Provide the [X, Y] coordinate of the cell's center where the given text is located.  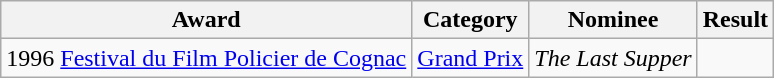
1996 Festival du Film Policier de Cognac [206, 58]
Grand Prix [470, 58]
Category [470, 20]
The Last Supper [613, 58]
Nominee [613, 20]
Award [206, 20]
Result [735, 20]
